Pinpoint the cell where the given text exists, returning its [X, Y] midpoint coordinate. 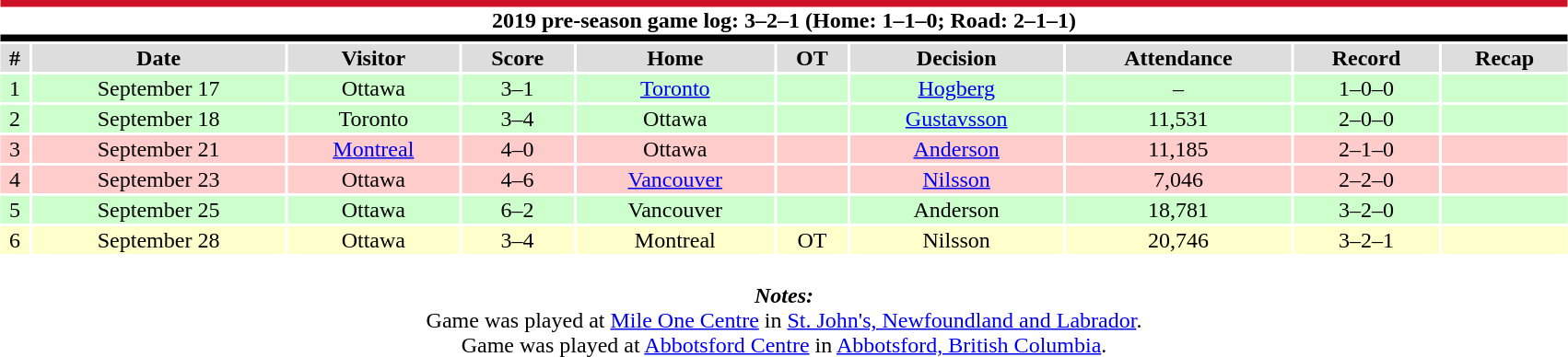
6–2 [518, 210]
4–0 [518, 149]
11,531 [1179, 119]
3–1 [518, 88]
September 17 [158, 88]
September 18 [158, 119]
18,781 [1179, 210]
Date [158, 58]
3 [15, 149]
September 23 [158, 179]
11,185 [1179, 149]
2019 pre-season game log: 3–2–1 (Home: 1–1–0; Road: 2–1–1) [784, 20]
Decision [956, 58]
Hogberg [956, 88]
September 25 [158, 210]
20,746 [1179, 240]
5 [15, 210]
Record [1366, 58]
September 21 [158, 149]
2–1–0 [1366, 149]
4–6 [518, 179]
1 [15, 88]
1–0–0 [1366, 88]
Visitor [374, 58]
4 [15, 179]
6 [15, 240]
2–2–0 [1366, 179]
September 28 [158, 240]
Attendance [1179, 58]
Score [518, 58]
# [15, 58]
Gustavsson [956, 119]
2 [15, 119]
Recap [1504, 58]
– [1179, 88]
Home [674, 58]
7,046 [1179, 179]
3–2–1 [1366, 240]
3–2–0 [1366, 210]
2–0–0 [1366, 119]
